From the cell containing the given text, extract its center point as [X, Y] coordinate. 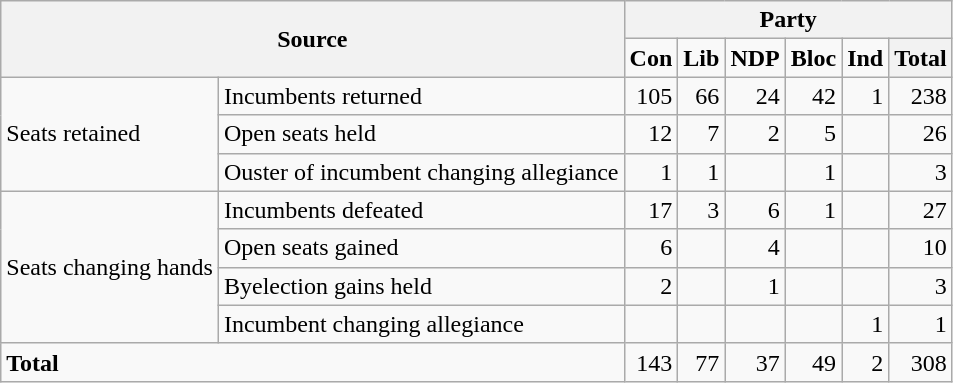
10 [921, 248]
Lib [702, 58]
238 [921, 96]
17 [651, 210]
27 [921, 210]
Incumbents returned [421, 96]
NDP [755, 58]
Incumbent changing allegiance [421, 324]
Ind [866, 58]
Party [788, 20]
37 [755, 362]
143 [651, 362]
Open seats held [421, 134]
24 [755, 96]
26 [921, 134]
308 [921, 362]
42 [813, 96]
Open seats gained [421, 248]
7 [702, 134]
12 [651, 134]
Byelection gains held [421, 286]
49 [813, 362]
Bloc [813, 58]
Source [312, 39]
Ouster of incumbent changing allegiance [421, 172]
Con [651, 58]
4 [755, 248]
77 [702, 362]
105 [651, 96]
66 [702, 96]
Incumbents defeated [421, 210]
5 [813, 134]
Seats changing hands [110, 267]
Seats retained [110, 134]
